Search for the cell housing the specified text and yield its (X, Y) center coordinate. 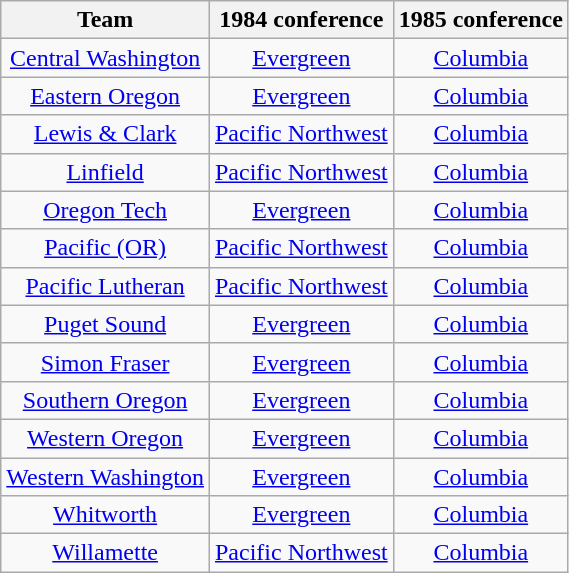
1985 conference (480, 20)
Linfield (106, 172)
Central Washington (106, 58)
Pacific (OR) (106, 248)
Puget Sound (106, 324)
Lewis & Clark (106, 134)
Team (106, 20)
Whitworth (106, 515)
1984 conference (301, 20)
Eastern Oregon (106, 96)
Willamette (106, 553)
Pacific Lutheran (106, 286)
Western Oregon (106, 438)
Simon Fraser (106, 362)
Southern Oregon (106, 400)
Oregon Tech (106, 210)
Western Washington (106, 477)
